Search for the cell housing the specified text and yield its (X, Y) center coordinate. 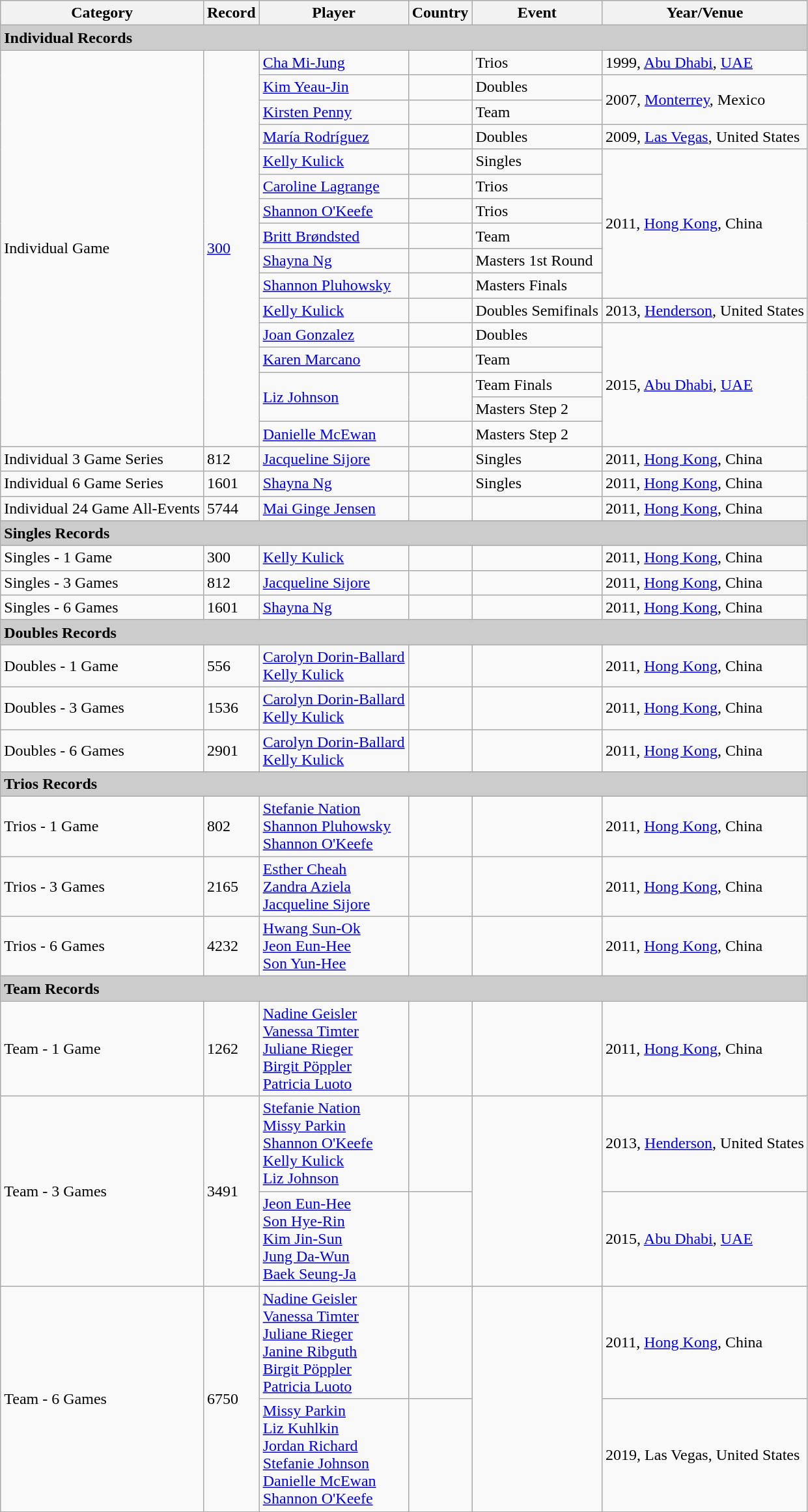
Doubles - 3 Games (102, 708)
5744 (231, 508)
4232 (231, 946)
Individual 3 Game Series (102, 459)
Team - 1 Game (102, 1049)
Record (231, 13)
Doubles Semifinals (537, 310)
Doubles - 1 Game (102, 665)
Team - 6 Games (102, 1399)
Category (102, 13)
Esther CheahZandra AzielaJacqueline Sijore (333, 887)
Kim Yeau-Jin (333, 87)
Singles - 6 Games (102, 607)
Singles - 3 Games (102, 583)
1536 (231, 708)
Doubles Records (404, 632)
Player (333, 13)
Event (537, 13)
2901 (231, 750)
Individual Game (102, 249)
Caroline Lagrange (333, 186)
Individual 6 Game Series (102, 484)
Trios - 1 Game (102, 827)
Jeon Eun-HeeSon Hye-RinKim Jin-SunJung Da-WunBaek Seung-Ja (333, 1239)
Country (440, 13)
6750 (231, 1399)
Nadine GeislerVanessa TimterJuliane RiegerBirgit PöpplerPatricia Luoto (333, 1049)
María Rodríguez (333, 137)
556 (231, 665)
Trios - 3 Games (102, 887)
Year/Venue (705, 13)
Liz Johnson (333, 397)
Masters 1st Round (537, 260)
Joan Gonzalez (333, 335)
Cha Mi-Jung (333, 62)
Team - 3 Games (102, 1191)
802 (231, 827)
Shannon Pluhowsky (333, 285)
Team Finals (537, 385)
Doubles - 6 Games (102, 750)
Masters Finals (537, 285)
Danielle McEwan (333, 434)
1999, Abu Dhabi, UAE (705, 62)
Trios - 6 Games (102, 946)
Kirsten Penny (333, 112)
Britt Brøndsted (333, 236)
Hwang Sun-OkJeon Eun-HeeSon Yun-Hee (333, 946)
Singles Records (404, 533)
Individual Records (404, 38)
Mai Ginge Jensen (333, 508)
2019, Las Vegas, United States (705, 1455)
Individual 24 Game All-Events (102, 508)
2007, Monterrey, Mexico (705, 100)
Trios Records (404, 784)
Stefanie NationMissy ParkinShannon O'KeefeKelly KulickLiz Johnson (333, 1144)
Missy ParkinLiz KuhlkinJordan RichardStefanie JohnsonDanielle McEwanShannon O'Keefe (333, 1455)
Stefanie NationShannon PluhowskyShannon O'Keefe (333, 827)
Singles - 1 Game (102, 558)
Karen Marcano (333, 360)
Nadine GeislerVanessa TimterJuliane RiegerJanine RibguthBirgit PöpplerPatricia Luoto (333, 1342)
3491 (231, 1191)
2009, Las Vegas, United States (705, 137)
Team Records (404, 989)
1262 (231, 1049)
2165 (231, 887)
Shannon O'Keefe (333, 211)
